Return [X, Y] of the center of cell containing provided text 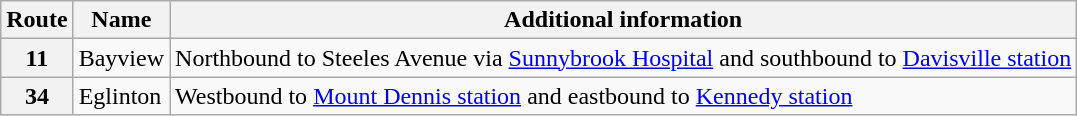
34 [37, 96]
Name [121, 20]
Route [37, 20]
Bayview [121, 58]
Northbound to Steeles Avenue via Sunnybrook Hospital and southbound to Davisville station [624, 58]
Eglinton [121, 96]
11 [37, 58]
Additional information [624, 20]
Westbound to Mount Dennis station and eastbound to Kennedy station [624, 96]
